Pinpoint the cell where the given text exists, returning its [x, y] midpoint coordinate. 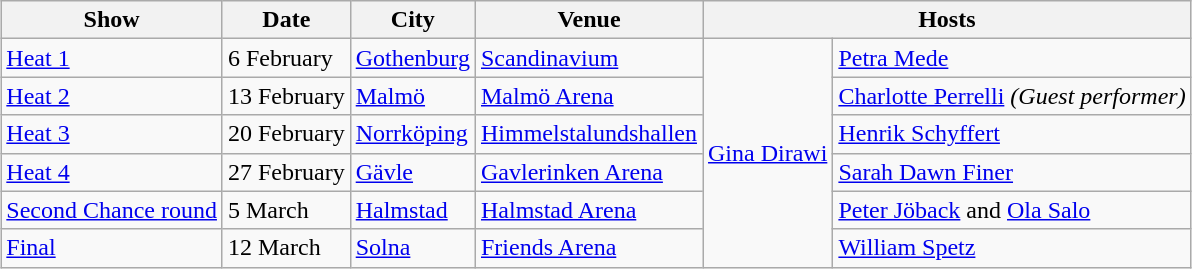
Scandinavium [588, 58]
Show [112, 20]
Gina Dirawi [767, 153]
12 March [286, 248]
5 March [286, 210]
Heat 3 [112, 134]
Final [112, 248]
Heat 2 [112, 96]
Malmö Arena [588, 96]
Peter Jöback and Ola Salo [1012, 210]
Charlotte Perrelli (Guest performer) [1012, 96]
Halmstad Arena [588, 210]
20 February [286, 134]
Hosts [946, 20]
Solna [412, 248]
Friends Arena [588, 248]
City [412, 20]
Petra Mede [1012, 58]
Gävle [412, 172]
Himmelstalundshallen [588, 134]
Venue [588, 20]
Malmö [412, 96]
Second Chance round [112, 210]
6 February [286, 58]
13 February [286, 96]
27 February [286, 172]
Henrik Schyffert [1012, 134]
Heat 1 [112, 58]
Halmstad [412, 210]
William Spetz [1012, 248]
Norrköping [412, 134]
Gavlerinken Arena [588, 172]
Heat 4 [112, 172]
Date [286, 20]
Sarah Dawn Finer [1012, 172]
Gothenburg [412, 58]
